From the cell containing the given text, extract its center point as [x, y] coordinate. 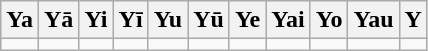
Yau [374, 20]
Ya [20, 20]
Yū [209, 20]
Ye [247, 20]
Yu [168, 20]
Yā [58, 20]
Y [413, 20]
Yi [96, 20]
Yo [329, 20]
Yai [288, 20]
Yī [130, 20]
